Capture the cell that displays the provided text and extract its (x, y) central coordinate. 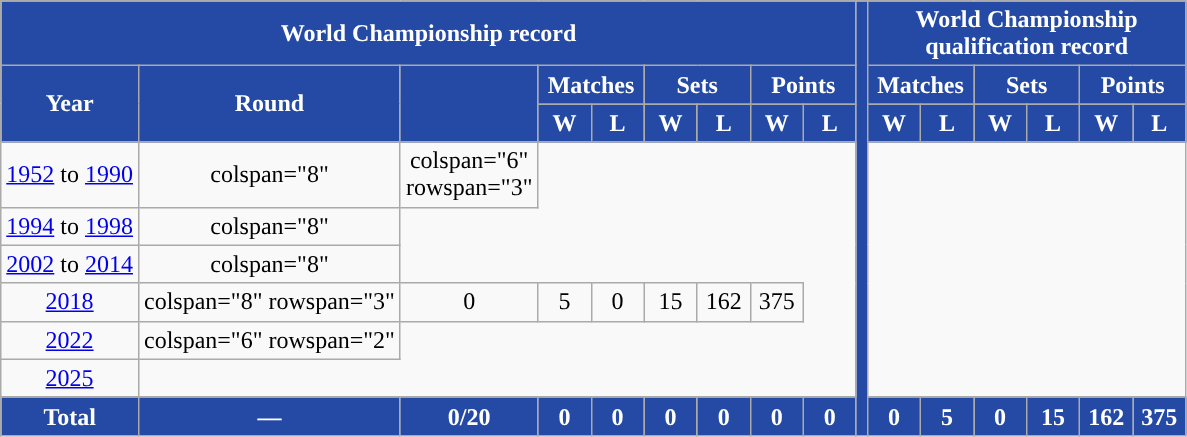
Round (269, 104)
2002 to 2014 (70, 264)
World Championshipqualification record (1026, 34)
colspan="6" rowspan="3" (469, 174)
1994 to 1998 (70, 226)
— (269, 416)
0/20 (469, 416)
1952 to 1990 (70, 174)
2018 (70, 302)
Total (70, 416)
2022 (70, 340)
colspan="6" rowspan="2" (269, 340)
2025 (70, 378)
colspan="8" rowspan="3" (269, 302)
World Championship record (429, 34)
Year (70, 104)
